Capture the cell that displays the provided text and extract its (x, y) central coordinate. 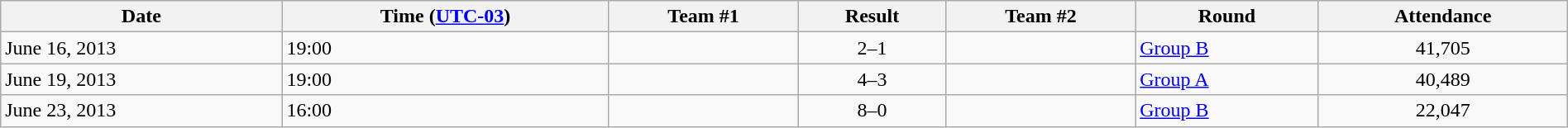
16:00 (445, 111)
4–3 (872, 79)
2–1 (872, 48)
Round (1227, 17)
Team #2 (1040, 17)
40,489 (1442, 79)
June 16, 2013 (141, 48)
June 19, 2013 (141, 79)
June 23, 2013 (141, 111)
Attendance (1442, 17)
22,047 (1442, 111)
Time (UTC-03) (445, 17)
Date (141, 17)
41,705 (1442, 48)
Team #1 (703, 17)
Group A (1227, 79)
8–0 (872, 111)
Result (872, 17)
